Locate the cell with the specified text and output its [X, Y] center coordinate. 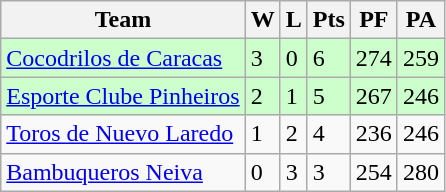
5 [328, 96]
PF [374, 20]
274 [374, 58]
Esporte Clube Pinheiros [123, 96]
Cocodrilos de Caracas [123, 58]
4 [328, 134]
L [294, 20]
254 [374, 172]
280 [420, 172]
W [262, 20]
Bambuqueros Neiva [123, 172]
Pts [328, 20]
259 [420, 58]
PA [420, 20]
236 [374, 134]
6 [328, 58]
267 [374, 96]
Team [123, 20]
Toros de Nuevo Laredo [123, 134]
